Locate the cell with the specified text and output its [X, Y] center coordinate. 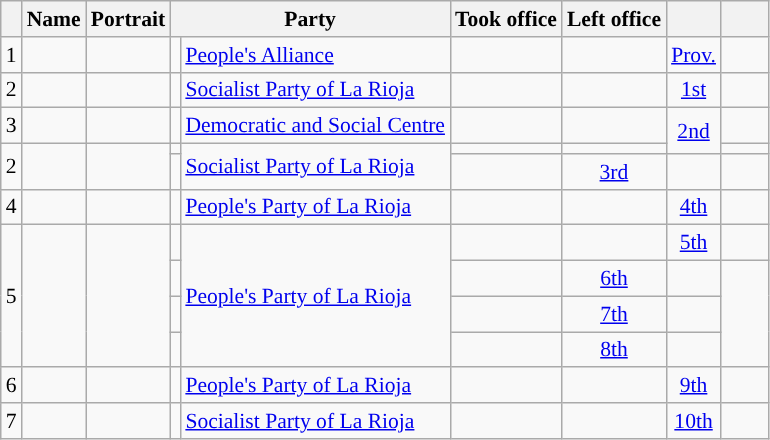
6 [12, 386]
6th [614, 279]
2nd [694, 131]
Portrait [128, 19]
Democratic and Social Centre [315, 126]
Prov. [694, 55]
Name [54, 19]
Took office [506, 19]
9th [694, 386]
1 [12, 55]
4 [12, 207]
People's Alliance [315, 55]
Party [310, 19]
8th [614, 350]
3 [12, 126]
5 [12, 296]
1st [694, 90]
Left office [614, 19]
5th [694, 243]
10th [694, 421]
7 [12, 421]
4th [694, 207]
3rd [614, 172]
7th [614, 314]
